Provide the [x, y] coordinate of the cell's center where the given text is located.  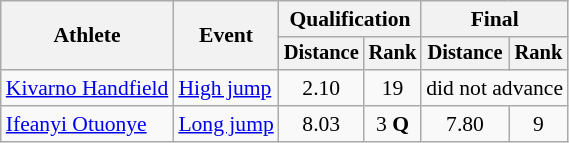
7.80 [464, 124]
Qualification [350, 19]
8.03 [322, 124]
Athlete [88, 36]
3 Q [393, 124]
Long jump [226, 124]
Event [226, 36]
Kivarno Handfield [88, 88]
19 [393, 88]
2.10 [322, 88]
did not advance [494, 88]
High jump [226, 88]
Ifeanyi Otuonye [88, 124]
9 [538, 124]
Final [494, 19]
